Output the [x, y] coordinate of the center of the cell containing the given text.  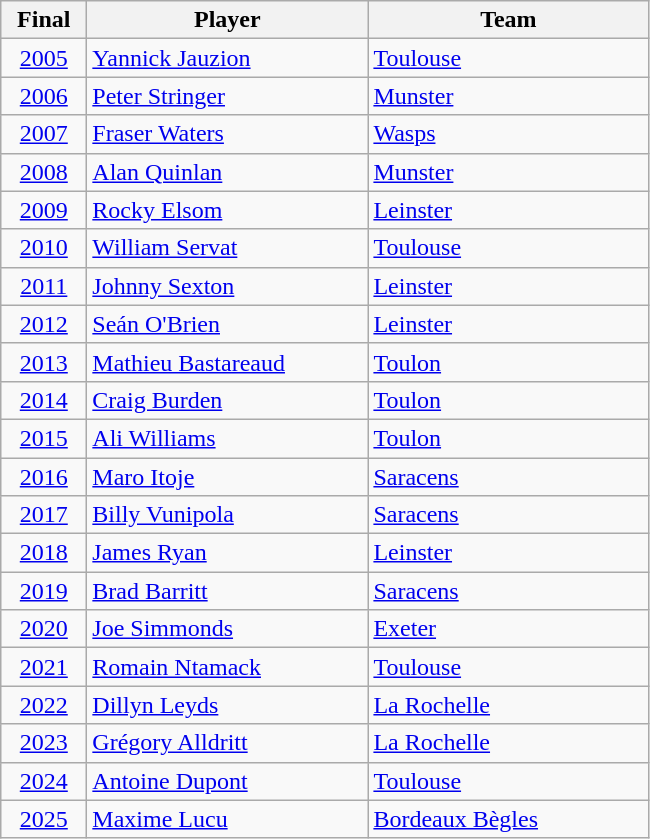
Rocky Elsom [228, 210]
Brad Barritt [228, 591]
2017 [44, 515]
Fraser Waters [228, 134]
Craig Burden [228, 400]
Dillyn Leyds [228, 705]
William Servat [228, 248]
2024 [44, 781]
2009 [44, 210]
2022 [44, 705]
Wasps [508, 134]
2011 [44, 286]
2005 [44, 58]
Bordeaux Bègles [508, 819]
James Ryan [228, 553]
2025 [44, 819]
2007 [44, 134]
Mathieu Bastareaud [228, 362]
2006 [44, 96]
Yannick Jauzion [228, 58]
Peter Stringer [228, 96]
2018 [44, 553]
2023 [44, 743]
Antoine Dupont [228, 781]
2008 [44, 172]
2015 [44, 438]
Maro Itoje [228, 477]
Grégory Alldritt [228, 743]
Romain Ntamack [228, 667]
2013 [44, 362]
2016 [44, 477]
Team [508, 20]
Johnny Sexton [228, 286]
2010 [44, 248]
2019 [44, 591]
Maxime Lucu [228, 819]
Player [228, 20]
2021 [44, 667]
Exeter [508, 629]
Alan Quinlan [228, 172]
Final [44, 20]
2020 [44, 629]
Joe Simmonds [228, 629]
2014 [44, 400]
Billy Vunipola [228, 515]
Ali Williams [228, 438]
Seán O'Brien [228, 324]
2012 [44, 324]
